Identify which cell holds the provided text, then report its (x, y) central coordinate. 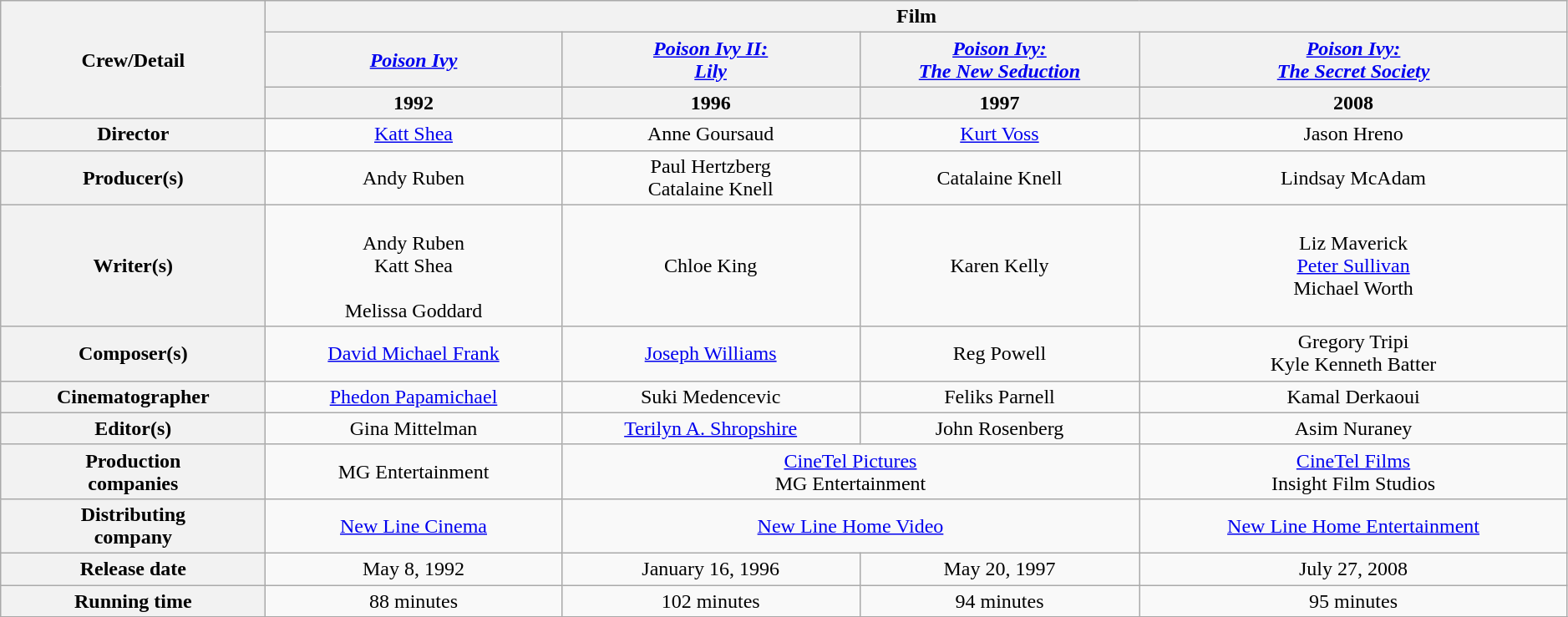
Distributing company (134, 526)
MG Entertainment (414, 471)
Karen Kelly (999, 266)
88 minutes (414, 600)
January 16, 1996 (710, 569)
David Michael Frank (414, 354)
Feliks Parnell (999, 397)
Cinematographer (134, 397)
Reg Powell (999, 354)
1997 (999, 103)
Suki Medencevic (710, 397)
1992 (414, 103)
95 minutes (1353, 600)
Running time (134, 600)
Kurt Voss (999, 134)
Chloe King (710, 266)
2008 (1353, 103)
Liz MaverickPeter SullivanMichael Worth (1353, 266)
Anne Goursaud (710, 134)
Editor(s) (134, 428)
Joseph Williams (710, 354)
Terilyn A. Shropshire (710, 428)
May 8, 1992 (414, 569)
Poison Ivy: The Secret Society (1353, 60)
Gina Mittelman (414, 428)
Phedon Papamichael (414, 397)
94 minutes (999, 600)
CineTel PicturesMG Entertainment (850, 471)
Release date (134, 569)
Andy Ruben (414, 177)
Composer(s) (134, 354)
New Line Home Entertainment (1353, 526)
July 27, 2008 (1353, 569)
Poison Ivy (414, 60)
Film (916, 17)
Producer(s) (134, 177)
Katt Shea (414, 134)
Kamal Derkaoui (1353, 397)
Crew/Detail (134, 60)
102 minutes (710, 600)
New Line Home Video (850, 526)
Jason Hreno (1353, 134)
Production companies (134, 471)
Poison Ivy: The New Seduction (999, 60)
John Rosenberg (999, 428)
Andy RubenKatt SheaMelissa Goddard (414, 266)
Lindsay McAdam (1353, 177)
CineTel FilmsInsight Film Studios (1353, 471)
1996 (710, 103)
May 20, 1997 (999, 569)
New Line Cinema (414, 526)
Writer(s) (134, 266)
Gregory TripiKyle Kenneth Batter (1353, 354)
Catalaine Knell (999, 177)
Director (134, 134)
Asim Nuraney (1353, 428)
Poison Ivy II: Lily (710, 60)
Paul HertzbergCatalaine Knell (710, 177)
